Find where the given text appears and provide that cell's center as [x, y] coordinate. 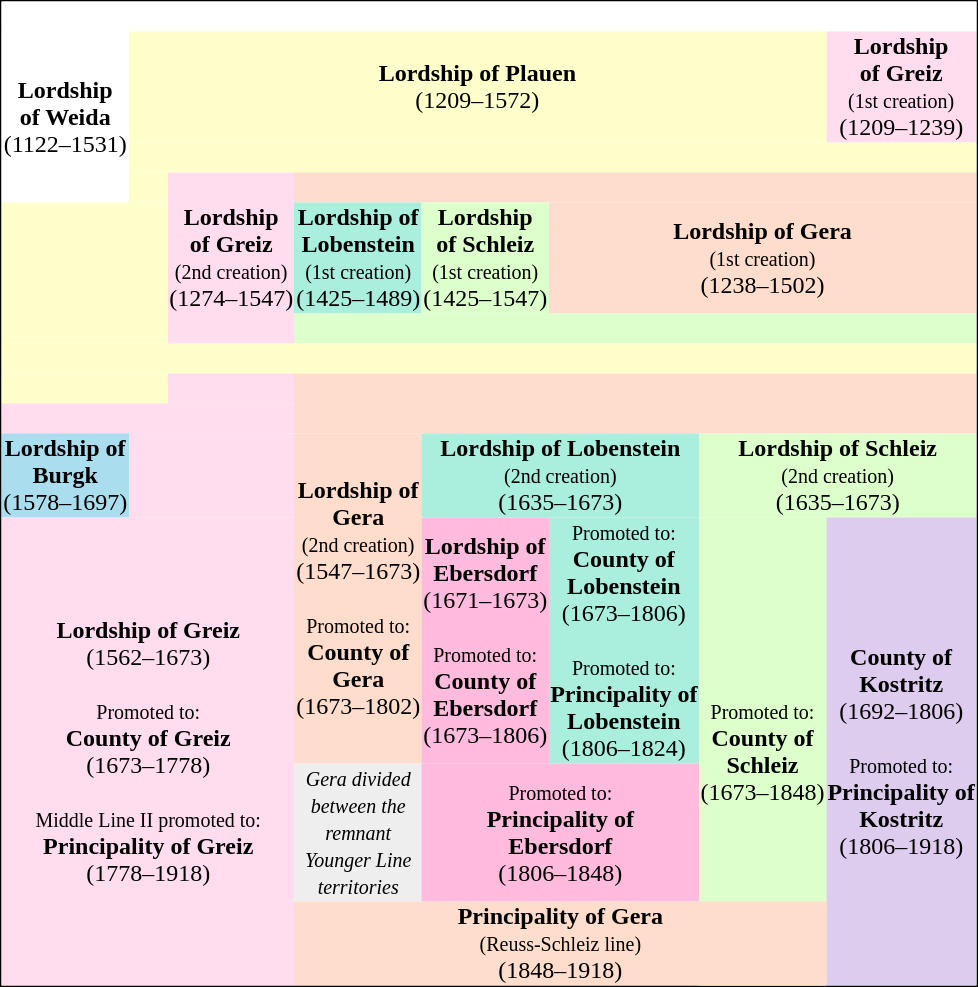
Lordship of Greiz(1st creation)(1209–1239) [901, 88]
Promoted to:Principality of Ebersdorf(1806–1848) [560, 833]
Lordship ofGera(2nd creation)(1547–1673)Promoted to:County ofGera(1673–1802) [358, 599]
Principality of Gera(Reuss-Schleiz line)(1848–1918) [560, 944]
Lordship of Schleiz(2nd creation)(1635–1673) [838, 476]
Promoted to:County of Schleiz(1673–1848) [762, 752]
Gera dividedbetween theremnantYounger Lineterritories [358, 833]
Lordship ofBurgk(1578–1697) [66, 476]
County of Kostritz(1692–1806)Promoted to: Principality of Kostritz(1806–1918) [901, 752]
Lordship of Plauen(1209–1572) [478, 88]
Promoted to:County ofLobenstein(1673–1806)Promoted to:Principality ofLobenstein(1806–1824) [624, 641]
Lordship of Greiz(1562–1673)Promoted to:County of Greiz(1673–1778)Middle Line II promoted to:Principality of Greiz(1778–1918) [148, 752]
Lordship of Greiz(2nd creation)(1274–1547) [232, 258]
Lordshipof Weida(1122–1531) [66, 118]
Lordship of Ebersdorf(1671–1673)Promoted to:County of Ebersdorf(1673–1806) [486, 641]
Lordship ofLobenstein(1st creation)(1425–1489) [358, 258]
Lordship of Gera(1st creation)(1238–1502) [763, 258]
Lordship of Schleiz(1st creation)(1425–1547) [486, 258]
Lordship of Lobenstein(2nd creation)(1635–1673) [560, 476]
